Detect which cell encompasses the target text, then output its (x, y) center coordinate. 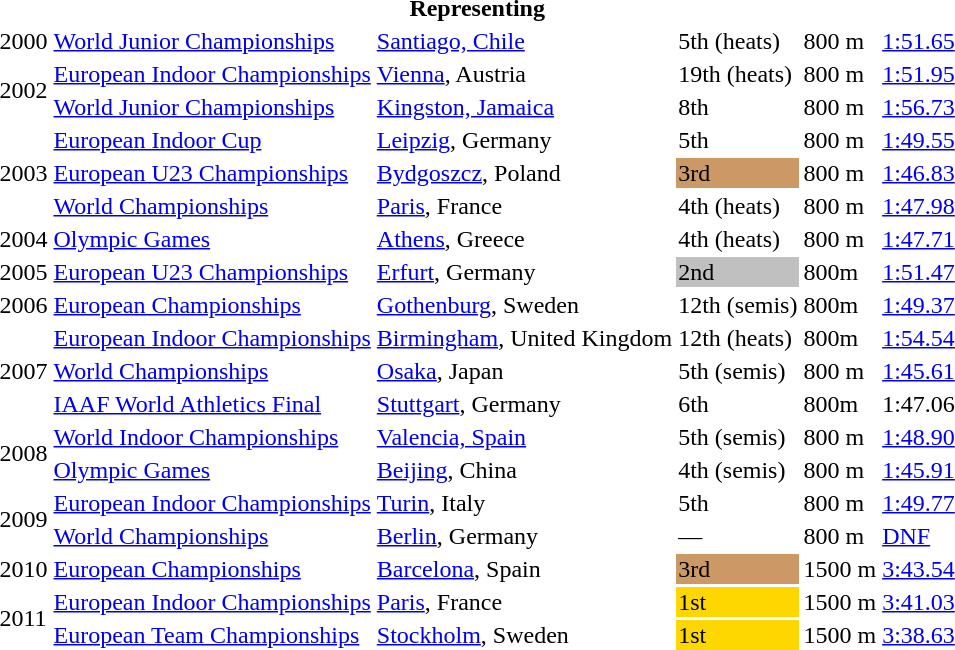
Barcelona, Spain (524, 569)
12th (heats) (738, 338)
Leipzig, Germany (524, 140)
Erfurt, Germany (524, 272)
Gothenburg, Sweden (524, 305)
— (738, 536)
Bydgoszcz, Poland (524, 173)
Kingston, Jamaica (524, 107)
Turin, Italy (524, 503)
4th (semis) (738, 470)
Osaka, Japan (524, 371)
European Indoor Cup (212, 140)
Santiago, Chile (524, 41)
Vienna, Austria (524, 74)
European Team Championships (212, 635)
2nd (738, 272)
Stuttgart, Germany (524, 404)
Birmingham, United Kingdom (524, 338)
Berlin, Germany (524, 536)
World Indoor Championships (212, 437)
19th (heats) (738, 74)
Beijing, China (524, 470)
6th (738, 404)
12th (semis) (738, 305)
8th (738, 107)
5th (heats) (738, 41)
Valencia, Spain (524, 437)
IAAF World Athletics Final (212, 404)
Athens, Greece (524, 239)
Stockholm, Sweden (524, 635)
